Scan for the cell matching the given text and deliver its (x, y) coordinate at center. 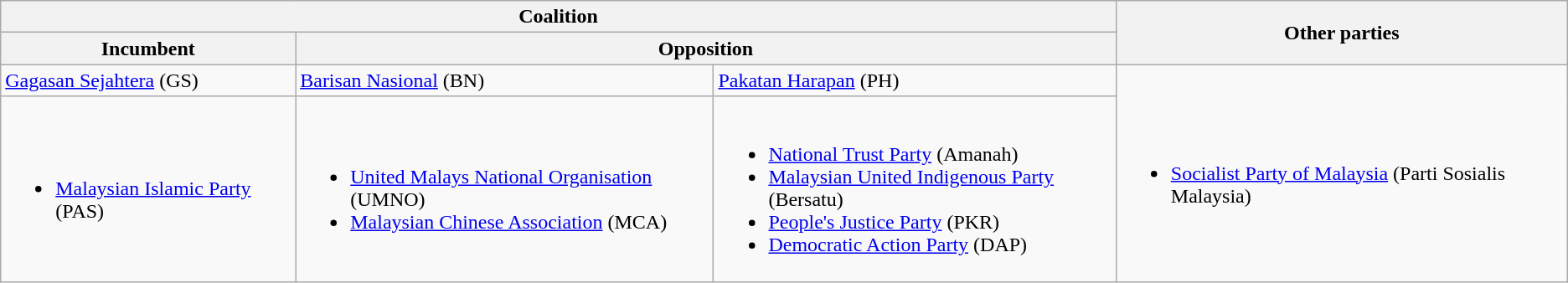
National Trust Party (Amanah) Malaysian United Indigenous Party (Bersatu) People's Justice Party (PKR) Democratic Action Party (DAP) (915, 189)
Opposition (706, 49)
United Malays National Organisation (UMNO) Malaysian Chinese Association (MCA) (504, 189)
Malaysian Islamic Party (PAS) (148, 189)
Socialist Party of Malaysia (Parti Sosialis Malaysia) (1342, 172)
Barisan Nasional (BN) (504, 80)
Pakatan Harapan (PH) (915, 80)
Other parties (1342, 33)
Coalition (559, 17)
Incumbent (148, 49)
Gagasan Sejahtera (GS) (148, 80)
